Detect which cell encompasses the target text, then output its (x, y) center coordinate. 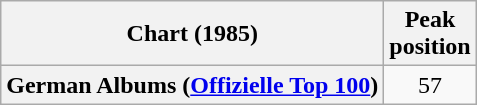
Peakposition (430, 34)
German Albums (Offizielle Top 100) (192, 85)
Chart (1985) (192, 34)
57 (430, 85)
